Extract the (X, Y) coordinate from the center of the cell holding the provided text.  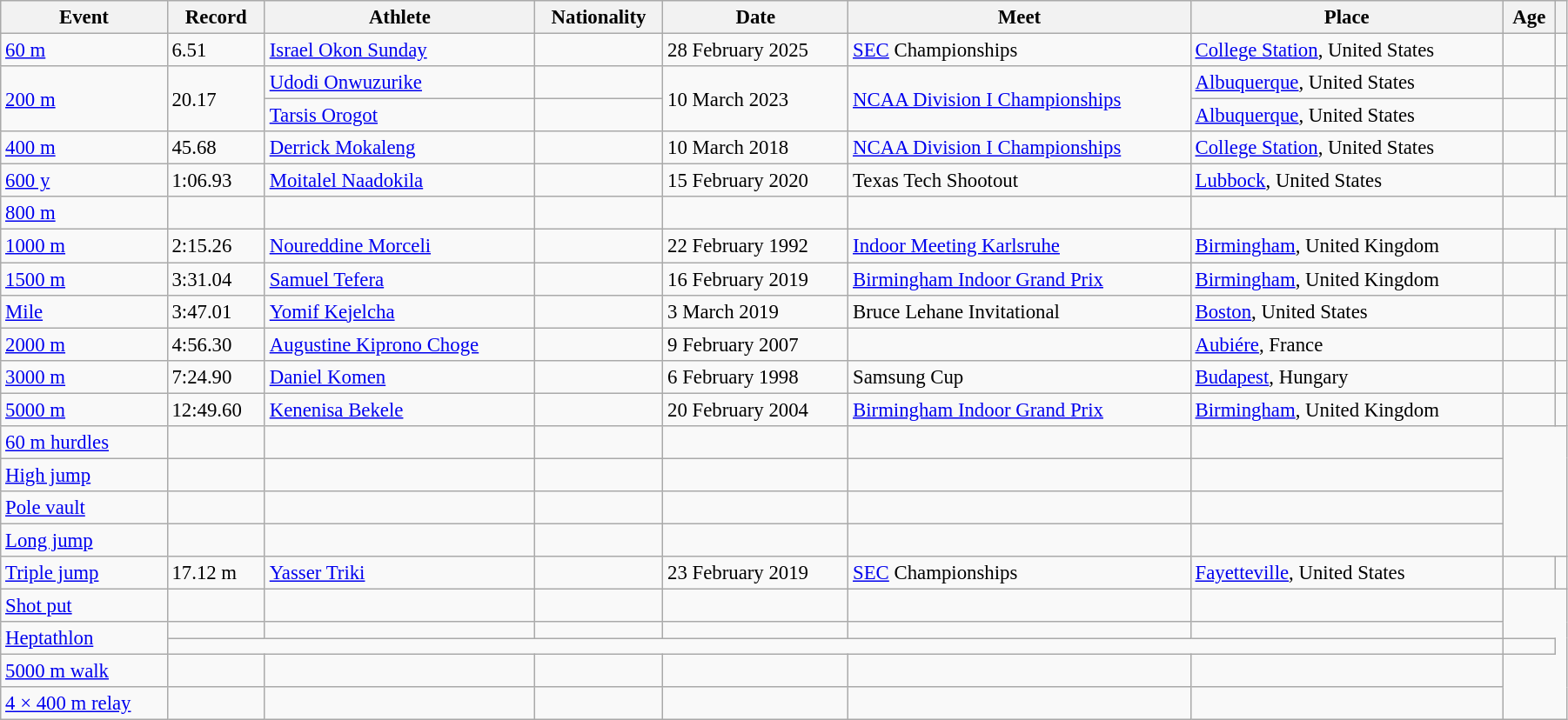
10 March 2023 (755, 99)
17.12 m (216, 573)
Shot put (84, 606)
Triple jump (84, 573)
Moitalel Naadokila (399, 181)
60 m hurdles (84, 443)
Lubbock, United States (1347, 181)
High jump (84, 475)
Kenenisa Bekele (399, 410)
Fayetteville, United States (1347, 573)
Tarsis Orogot (399, 116)
Samuel Tefera (399, 279)
Budapest, Hungary (1347, 377)
3:31.04 (216, 279)
4 × 400 m relay (84, 703)
2:15.26 (216, 246)
3 March 2019 (755, 311)
1500 m (84, 279)
Derrick Mokaleng (399, 148)
6 February 1998 (755, 377)
20.17 (216, 99)
15 February 2020 (755, 181)
Record (216, 17)
Indoor Meeting Karlsruhe (1020, 246)
Yasser Triki (399, 573)
Heptathlon (84, 638)
22 February 1992 (755, 246)
Texas Tech Shootout (1020, 181)
Nationality (599, 17)
Pole vault (84, 508)
3000 m (84, 377)
16 February 2019 (755, 279)
Israel Okon Sunday (399, 50)
2000 m (84, 344)
Date (755, 17)
400 m (84, 148)
45.68 (216, 148)
60 m (84, 50)
10 March 2018 (755, 148)
Daniel Komen (399, 377)
Long jump (84, 540)
Bruce Lehane Invitational (1020, 311)
3:47.01 (216, 311)
5000 m (84, 410)
200 m (84, 99)
800 m (84, 213)
Boston, United States (1347, 311)
28 February 2025 (755, 50)
1:06.93 (216, 181)
Athlete (399, 17)
7:24.90 (216, 377)
Event (84, 17)
Augustine Kiprono Choge (399, 344)
5000 m walk (84, 671)
Mile (84, 311)
Meet (1020, 17)
4:56.30 (216, 344)
Place (1347, 17)
Udodi Onwuzurike (399, 83)
20 February 2004 (755, 410)
23 February 2019 (755, 573)
12:49.60 (216, 410)
1000 m (84, 246)
6.51 (216, 50)
Noureddine Morceli (399, 246)
600 y (84, 181)
Aubiére, France (1347, 344)
Age (1529, 17)
Samsung Cup (1020, 377)
Yomif Kejelcha (399, 311)
9 February 2007 (755, 344)
